Output the (x, y) coordinate of the center of the cell containing the given text.  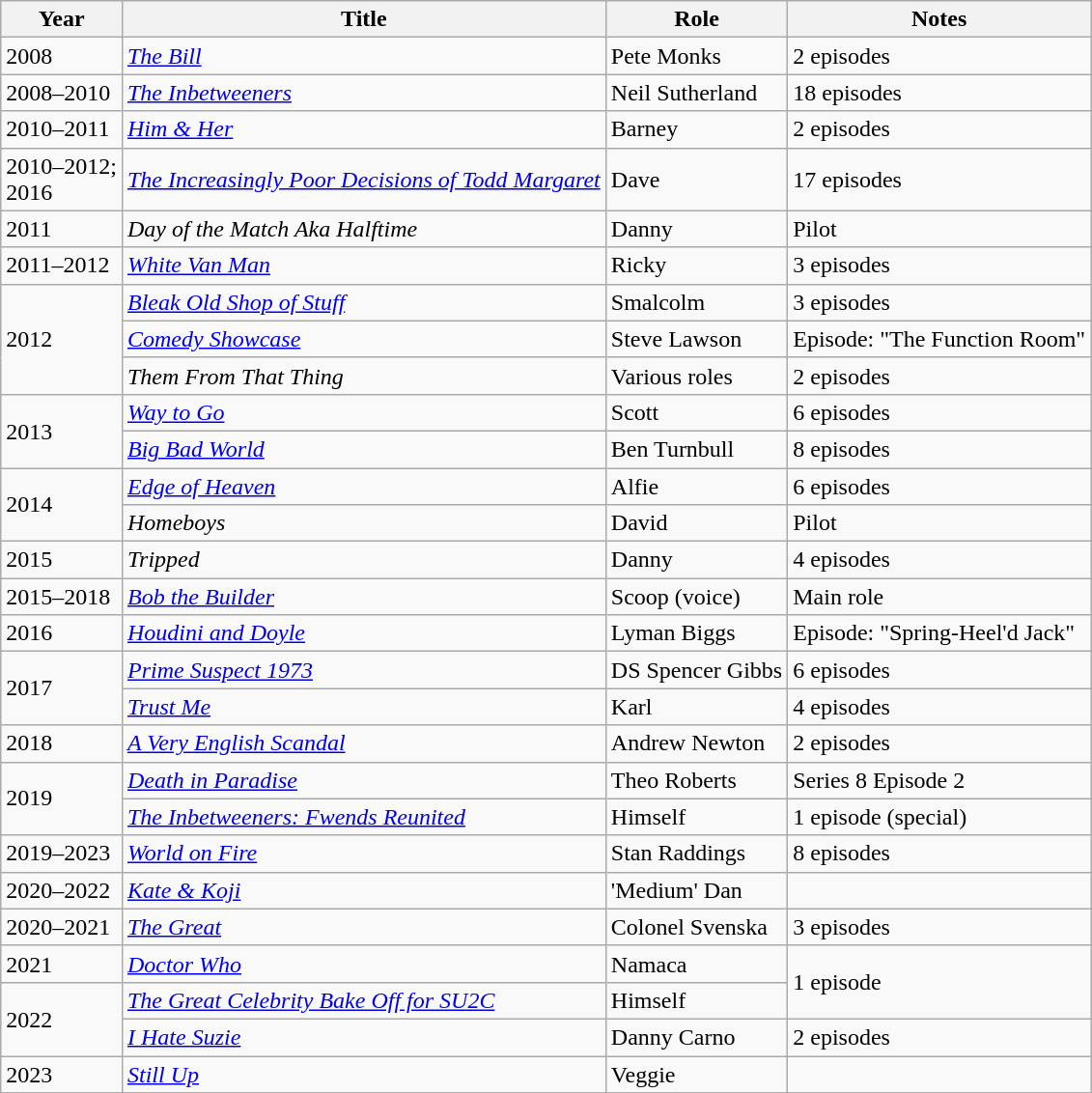
2019–2023 (62, 854)
Scoop (voice) (696, 597)
Scott (696, 412)
2014 (62, 504)
A Very English Scandal (363, 743)
2019 (62, 799)
Episode: "The Function Room" (939, 339)
Neil Sutherland (696, 93)
Day of the Match Aka Halftime (363, 229)
The Inbetweeners: Fwends Reunited (363, 817)
Still Up (363, 1075)
2012 (62, 339)
I Hate Suzie (363, 1037)
2023 (62, 1075)
Year (62, 19)
Dave (696, 180)
Ben Turnbull (696, 449)
1 episode (special) (939, 817)
Tripped (363, 560)
The Great Celebrity Bake Off for SU2C (363, 1000)
Andrew Newton (696, 743)
Houdini and Doyle (363, 633)
2008 (62, 56)
2010–2011 (62, 129)
Veggie (696, 1075)
Death in Paradise (363, 780)
Main role (939, 597)
Danny Carno (696, 1037)
Barney (696, 129)
17 episodes (939, 180)
2010–2012;2016 (62, 180)
The Great (363, 927)
Him & Her (363, 129)
Lyman Biggs (696, 633)
Ricky (696, 266)
Prime Suspect 1973 (363, 670)
2020–2021 (62, 927)
Kate & Koji (363, 890)
Stan Raddings (696, 854)
Various roles (696, 376)
2011–2012 (62, 266)
2017 (62, 688)
Alfie (696, 486)
Karl (696, 707)
Role (696, 19)
2018 (62, 743)
Pete Monks (696, 56)
David (696, 523)
Bleak Old Shop of Stuff (363, 302)
2011 (62, 229)
2013 (62, 431)
Bob the Builder (363, 597)
DS Spencer Gibbs (696, 670)
Them From That Thing (363, 376)
2008–2010 (62, 93)
2022 (62, 1019)
2015–2018 (62, 597)
2020–2022 (62, 890)
Title (363, 19)
Trust Me (363, 707)
White Van Man (363, 266)
Series 8 Episode 2 (939, 780)
2015 (62, 560)
1 episode (939, 982)
Colonel Svenska (696, 927)
Namaca (696, 964)
'Medium' Dan (696, 890)
The Inbetweeners (363, 93)
Homeboys (363, 523)
Smalcolm (696, 302)
The Bill (363, 56)
Notes (939, 19)
Episode: "Spring-Heel'd Jack" (939, 633)
Comedy Showcase (363, 339)
Edge of Heaven (363, 486)
The Increasingly Poor Decisions of Todd Margaret (363, 180)
Way to Go (363, 412)
Doctor Who (363, 964)
2021 (62, 964)
World on Fire (363, 854)
18 episodes (939, 93)
Theo Roberts (696, 780)
2016 (62, 633)
Big Bad World (363, 449)
Steve Lawson (696, 339)
